For the text-containing cell, return its midpoint in (x, y) coordinate format. 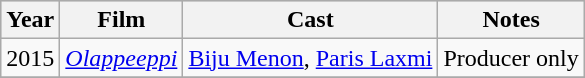
Cast (310, 20)
Olappeeppi (122, 58)
2015 (30, 58)
Producer only (511, 58)
Year (30, 20)
Biju Menon, Paris Laxmi (310, 58)
Film (122, 20)
Notes (511, 20)
